Provide the [X, Y] coordinate of the cell's center where the given text is located.  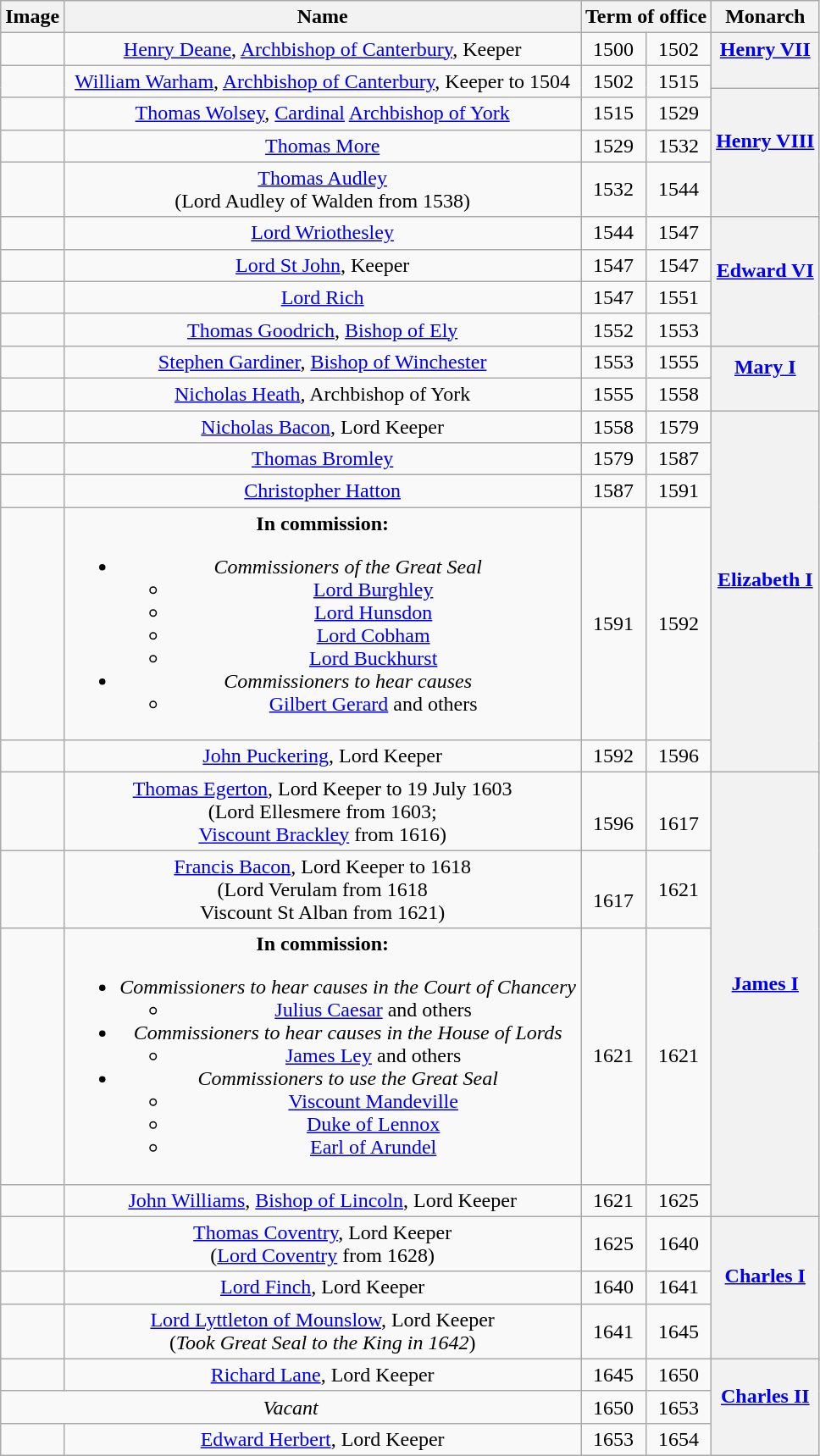
William Warham, Archbishop of Canterbury, Keeper to 1504 [323, 81]
Thomas Audley(Lord Audley of Walden from 1538) [323, 190]
Edward VI [766, 281]
In commission:Commissioners of the Great SealLord BurghleyLord HunsdonLord CobhamLord BuckhurstCommissioners to hear causesGilbert Gerard and others [323, 623]
Henry Deane, Archbishop of Canterbury, Keeper [323, 49]
Lord Lyttleton of Mounslow, Lord Keeper(Took Great Seal to the King in 1642) [323, 1331]
Thomas Bromley [323, 459]
Francis Bacon, Lord Keeper to 1618(Lord Verulam from 1618Viscount St Alban from 1621) [323, 889]
1654 [679, 1439]
Richard Lane, Lord Keeper [323, 1375]
Lord Finch, Lord Keeper [323, 1287]
1552 [613, 329]
Thomas Goodrich, Bishop of Ely [323, 329]
1551 [679, 297]
Lord Wriothesley [323, 233]
Henry VIII [766, 152]
Nicholas Heath, Archbishop of York [323, 394]
John Puckering, Lord Keeper [323, 756]
Stephen Gardiner, Bishop of Winchester [323, 362]
Thomas More [323, 146]
Name [323, 17]
1500 [613, 49]
Charles II [766, 1407]
Nicholas Bacon, Lord Keeper [323, 426]
Lord Rich [323, 297]
Elizabeth I [766, 591]
Vacant [291, 1407]
Lord St John, Keeper [323, 265]
Thomas Wolsey, Cardinal Archbishop of York [323, 113]
Image [32, 17]
Term of office [646, 17]
Thomas Egerton, Lord Keeper to 19 July 1603(Lord Ellesmere from 1603;Viscount Brackley from 1616) [323, 811]
Christopher Hatton [323, 491]
Mary I [766, 378]
John Williams, Bishop of Lincoln, Lord Keeper [323, 1200]
Henry VII [766, 61]
James I [766, 994]
Thomas Coventry, Lord Keeper(Lord Coventry from 1628) [323, 1243]
Edward Herbert, Lord Keeper [323, 1439]
Charles I [766, 1287]
Monarch [766, 17]
